Determine the [X, Y] coordinate at the center of the cell enclosing the given text.  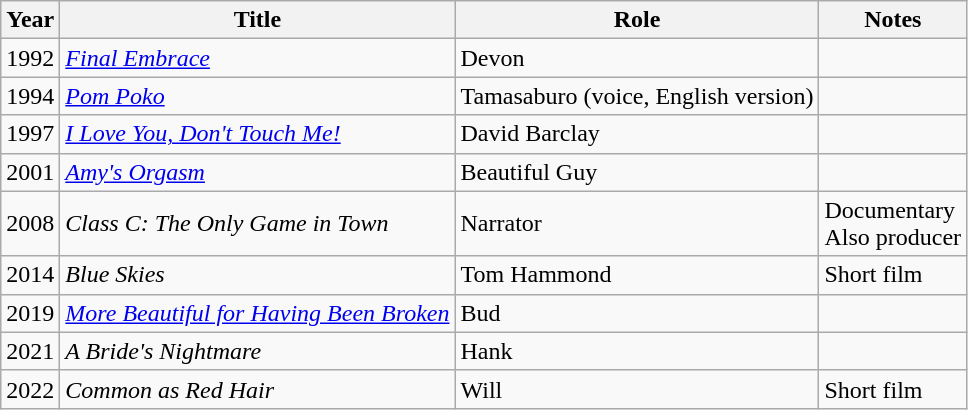
2001 [30, 172]
David Barclay [637, 134]
2008 [30, 224]
Narrator [637, 224]
Amy's Orgasm [258, 172]
1997 [30, 134]
Notes [893, 20]
Class C: The Only Game in Town [258, 224]
Common as Red Hair [258, 389]
Role [637, 20]
Pom Poko [258, 96]
2019 [30, 313]
Title [258, 20]
Tom Hammond [637, 275]
Year [30, 20]
2021 [30, 351]
More Beautiful for Having Been Broken [258, 313]
Beautiful Guy [637, 172]
Blue Skies [258, 275]
Tamasaburo (voice, English version) [637, 96]
Devon [637, 58]
DocumentaryAlso producer [893, 224]
Will [637, 389]
Final Embrace [258, 58]
2022 [30, 389]
2014 [30, 275]
Bud [637, 313]
A Bride's Nightmare [258, 351]
Hank [637, 351]
1992 [30, 58]
I Love You, Don't Touch Me! [258, 134]
1994 [30, 96]
